Detect which cell encompasses the target text, then output its (X, Y) center coordinate. 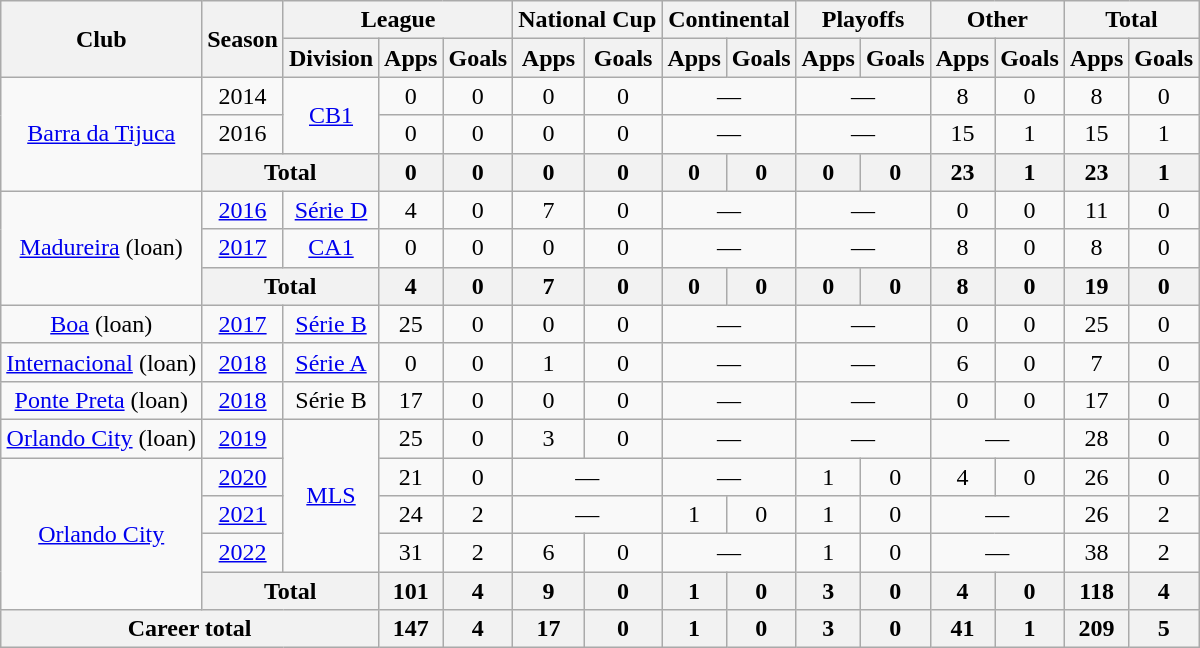
Internacional (loan) (102, 362)
209 (1096, 629)
Orlando City (loan) (102, 438)
Continental (729, 20)
147 (411, 629)
31 (411, 553)
2019 (243, 438)
2022 (243, 553)
28 (1096, 438)
Madureira (loan) (102, 248)
Série D (330, 210)
Boa (loan) (102, 324)
118 (1096, 591)
MLS (330, 495)
Barra da Tijuca (102, 134)
Ponte Preta (loan) (102, 400)
21 (411, 477)
24 (411, 515)
Club (102, 39)
CB1 (330, 115)
League (398, 20)
Playoffs (863, 20)
101 (411, 591)
Other (997, 20)
Season (243, 39)
2020 (243, 477)
38 (1096, 553)
5 (1164, 629)
9 (549, 591)
11 (1096, 210)
National Cup (588, 20)
2014 (243, 96)
Orlando City (102, 534)
Série A (330, 362)
41 (962, 629)
2021 (243, 515)
19 (1096, 286)
Career total (190, 629)
CA1 (330, 248)
Division (330, 58)
